Search for the cell housing the specified text and yield its [X, Y] center coordinate. 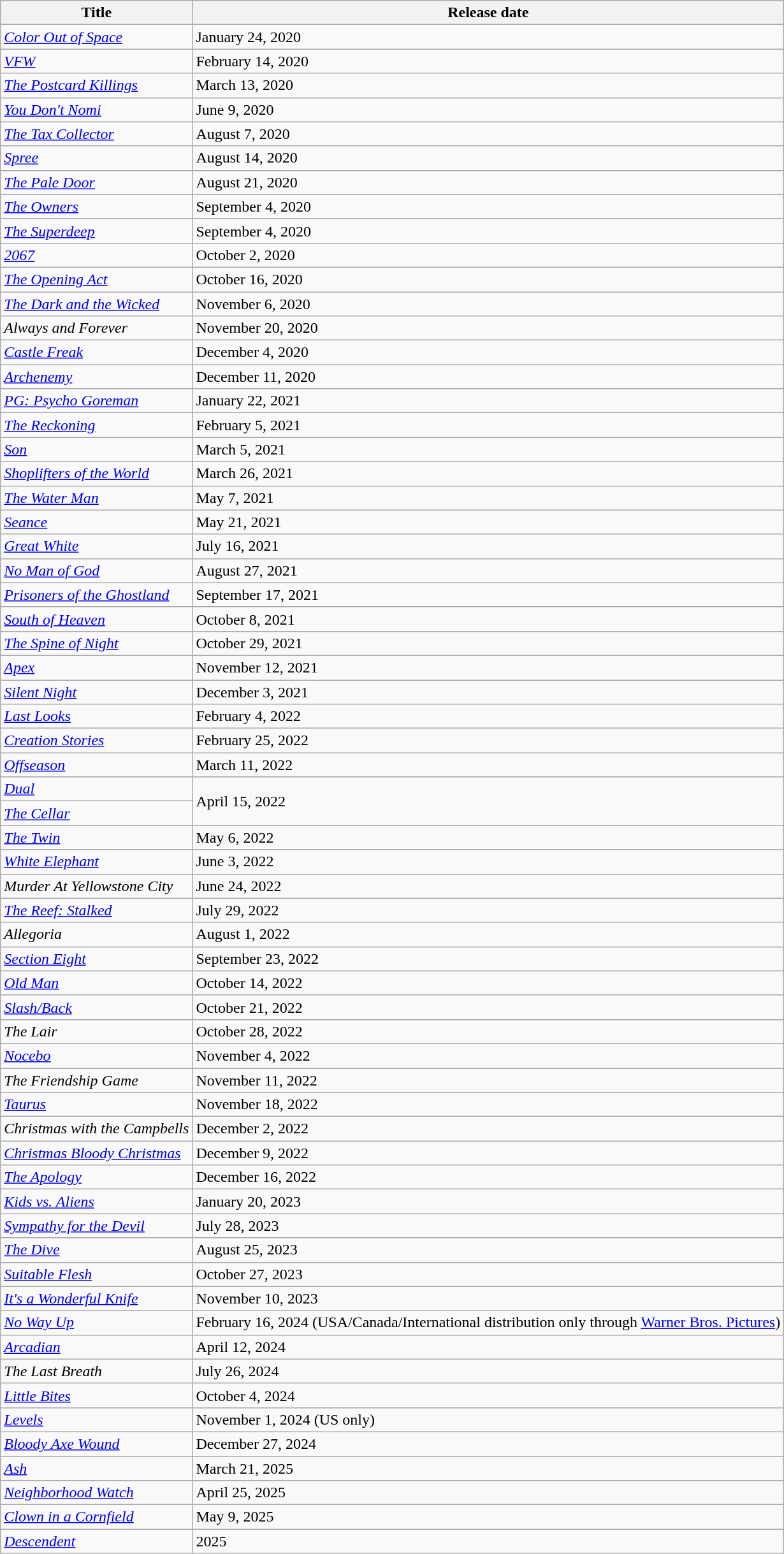
Slash/Back [97, 1007]
Silent Night [97, 692]
July 26, 2024 [488, 1371]
2067 [97, 255]
November 18, 2022 [488, 1105]
PG: Psycho Goreman [97, 401]
Taurus [97, 1105]
No Man of God [97, 570]
Levels [97, 1420]
August 14, 2020 [488, 158]
Great White [97, 546]
November 10, 2023 [488, 1298]
The Spine of Night [97, 643]
October 27, 2023 [488, 1274]
October 28, 2022 [488, 1031]
The Owners [97, 207]
Sympathy for the Devil [97, 1226]
The Opening Act [97, 279]
June 3, 2022 [488, 862]
Section Eight [97, 959]
November 20, 2020 [488, 328]
December 11, 2020 [488, 377]
No Way Up [97, 1323]
Dual [97, 789]
April 15, 2022 [488, 801]
The Friendship Game [97, 1080]
March 21, 2025 [488, 1468]
December 4, 2020 [488, 352]
May 7, 2021 [488, 498]
September 23, 2022 [488, 959]
The Water Man [97, 498]
January 24, 2020 [488, 37]
December 9, 2022 [488, 1153]
February 16, 2024 (USA/Canada/International distribution only through Warner Bros. Pictures) [488, 1323]
June 9, 2020 [488, 110]
The Last Breath [97, 1371]
Seance [97, 522]
The Tax Collector [97, 134]
April 12, 2024 [488, 1347]
Kids vs. Aliens [97, 1202]
November 6, 2020 [488, 304]
February 14, 2020 [488, 61]
The Twin [97, 838]
Archenemy [97, 377]
October 4, 2024 [488, 1395]
The Dive [97, 1250]
July 28, 2023 [488, 1226]
White Elephant [97, 862]
July 16, 2021 [488, 546]
November 11, 2022 [488, 1080]
October 16, 2020 [488, 279]
The Postcard Killings [97, 85]
Castle Freak [97, 352]
March 13, 2020 [488, 85]
August 1, 2022 [488, 934]
October 21, 2022 [488, 1007]
February 4, 2022 [488, 716]
December 3, 2021 [488, 692]
Color Out of Space [97, 37]
Creation Stories [97, 741]
Suitable Flesh [97, 1274]
August 25, 2023 [488, 1250]
Clown in a Cornfield [97, 1517]
Ash [97, 1468]
2025 [488, 1541]
Apex [97, 667]
March 5, 2021 [488, 449]
VFW [97, 61]
June 24, 2022 [488, 886]
November 4, 2022 [488, 1056]
May 9, 2025 [488, 1517]
October 2, 2020 [488, 255]
Nocebo [97, 1056]
Offseason [97, 765]
The Pale Door [97, 182]
September 17, 2021 [488, 595]
Spree [97, 158]
October 14, 2022 [488, 983]
It's a Wonderful Knife [97, 1298]
Last Looks [97, 716]
October 8, 2021 [488, 619]
August 7, 2020 [488, 134]
Little Bites [97, 1395]
Prisoners of the Ghostland [97, 595]
December 27, 2024 [488, 1444]
The Apology [97, 1177]
March 26, 2021 [488, 474]
The Lair [97, 1031]
December 2, 2022 [488, 1129]
Bloody Axe Wound [97, 1444]
May 6, 2022 [488, 838]
Allegoria [97, 934]
May 21, 2021 [488, 522]
November 1, 2024 (US only) [488, 1420]
You Don't Nomi [97, 110]
Old Man [97, 983]
The Cellar [97, 813]
Neighborhood Watch [97, 1493]
December 16, 2022 [488, 1177]
Christmas with the Campbells [97, 1129]
Arcadian [97, 1347]
Son [97, 449]
February 25, 2022 [488, 741]
The Superdeep [97, 231]
August 27, 2021 [488, 570]
Always and Forever [97, 328]
October 29, 2021 [488, 643]
Shoplifters of the World [97, 474]
March 11, 2022 [488, 765]
July 29, 2022 [488, 910]
South of Heaven [97, 619]
Murder At Yellowstone City [97, 886]
Descendent [97, 1541]
February 5, 2021 [488, 425]
November 12, 2021 [488, 667]
The Reckoning [97, 425]
Title [97, 13]
January 22, 2021 [488, 401]
Christmas Bloody Christmas [97, 1153]
August 21, 2020 [488, 182]
The Reef: Stalked [97, 910]
January 20, 2023 [488, 1202]
Release date [488, 13]
The Dark and the Wicked [97, 304]
April 25, 2025 [488, 1493]
